Extract the (X, Y) coordinate from the center of the cell holding the provided text.  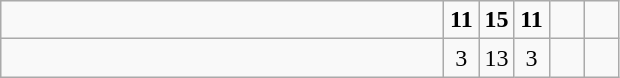
13 (496, 58)
15 (496, 20)
